For the text-containing cell, return its midpoint in [x, y] coordinate format. 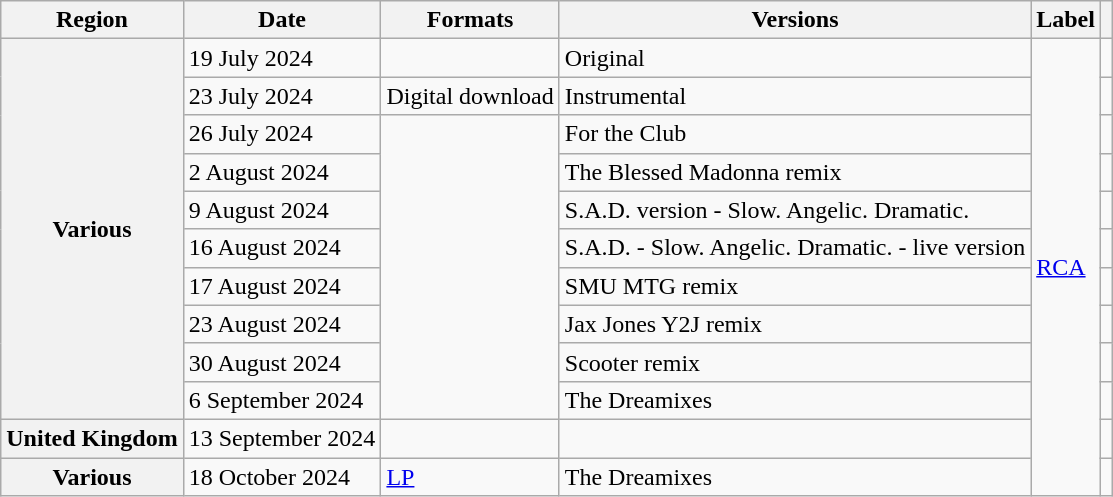
RCA [1066, 268]
S.A.D. version - Slow. Angelic. Dramatic. [794, 210]
The Blessed Madonna remix [794, 172]
23 August 2024 [282, 324]
17 August 2024 [282, 286]
9 August 2024 [282, 210]
For the Club [794, 134]
LP [470, 477]
Jax Jones Y2J remix [794, 324]
13 September 2024 [282, 438]
2 August 2024 [282, 172]
18 October 2024 [282, 477]
30 August 2024 [282, 362]
Region [92, 20]
Label [1066, 20]
Instrumental [794, 96]
Original [794, 58]
Digital download [470, 96]
23 July 2024 [282, 96]
26 July 2024 [282, 134]
6 September 2024 [282, 400]
S.A.D. - Slow. Angelic. Dramatic. - live version [794, 248]
16 August 2024 [282, 248]
SMU MTG remix [794, 286]
Versions [794, 20]
Scooter remix [794, 362]
Formats [470, 20]
Date [282, 20]
19 July 2024 [282, 58]
United Kingdom [92, 438]
